Capture the cell that displays the provided text and extract its [x, y] central coordinate. 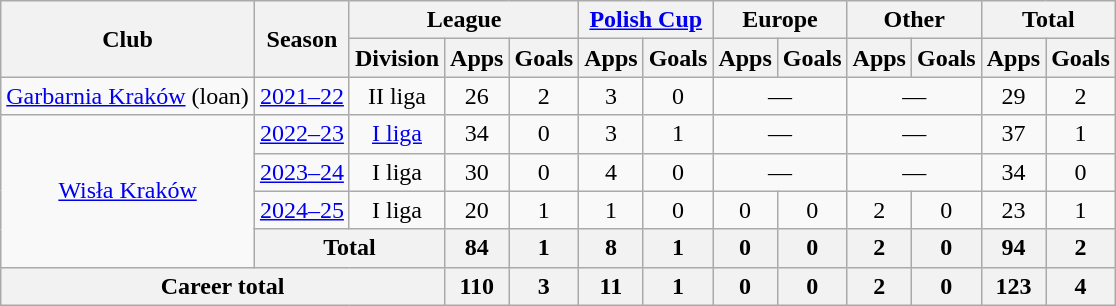
84 [477, 248]
Season [302, 39]
2023–24 [302, 172]
8 [611, 248]
Other [914, 20]
23 [1013, 210]
II liga [396, 96]
Career total [223, 286]
29 [1013, 96]
26 [477, 96]
League [464, 20]
Garbarnia Kraków (loan) [128, 96]
2021–22 [302, 96]
123 [1013, 286]
Europe [780, 20]
Division [396, 58]
110 [477, 286]
Club [128, 39]
2024–25 [302, 210]
37 [1013, 134]
30 [477, 172]
Polish Cup [646, 20]
94 [1013, 248]
Wisła Kraków [128, 191]
11 [611, 286]
2022–23 [302, 134]
20 [477, 210]
